For the text-containing cell, return its midpoint in (X, Y) coordinate format. 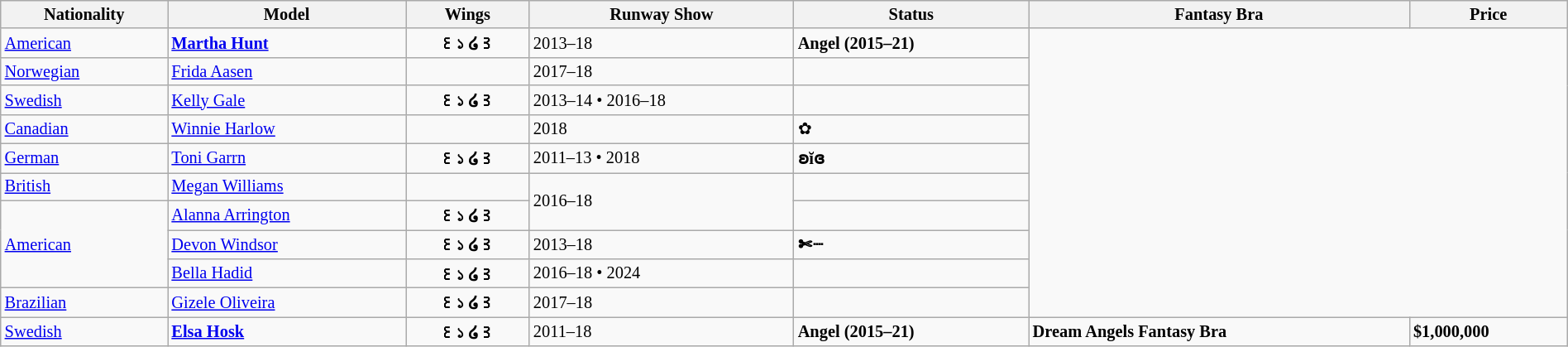
2011–18 (662, 331)
Runway Show (662, 14)
Price (1489, 14)
Status (911, 14)
German (84, 157)
2013–14 • 2016–18 (662, 99)
Alanna Arrington (287, 215)
2016–18 • 2024 (662, 273)
Elsa Hosk (287, 331)
Nationality (84, 14)
Devon Windsor (287, 243)
ʚĭɞ (911, 157)
2018 (662, 129)
Gizele Oliveira (287, 301)
Norwegian (84, 71)
Winnie Harlow (287, 129)
Wings (468, 14)
Model (287, 14)
✄┈ (911, 243)
$1,000,000 (1489, 331)
Dream Angels Fantasy Bra (1219, 331)
Kelly Gale (287, 99)
2016–18 (662, 200)
British (84, 186)
Martha Hunt (287, 43)
Fantasy Bra (1219, 14)
Toni Garrn (287, 157)
2011–13 • 2018 (662, 157)
Canadian (84, 129)
Megan Williams (287, 186)
✿ (911, 129)
Bella Hadid (287, 273)
Frida Aasen (287, 71)
Brazilian (84, 301)
